Determine the [X, Y] coordinate at the center of the cell enclosing the given text.  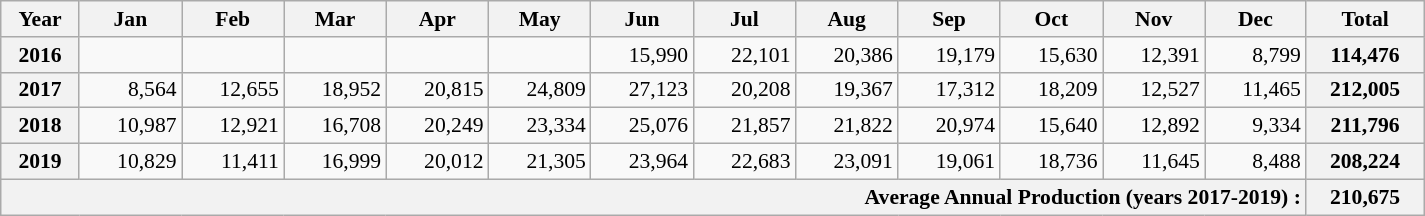
15,990 [642, 55]
Average Annual Production (years 2017-2019) : [654, 197]
20,012 [437, 162]
19,367 [847, 90]
208,224 [1365, 162]
22,683 [744, 162]
15,630 [1051, 55]
12,655 [233, 90]
8,488 [1256, 162]
Year [40, 19]
Jan [130, 19]
2018 [40, 126]
22,101 [744, 55]
Total [1365, 19]
2017 [40, 90]
20,386 [847, 55]
19,179 [949, 55]
18,209 [1051, 90]
12,527 [1153, 90]
23,964 [642, 162]
21,857 [744, 126]
210,675 [1365, 197]
Nov [1153, 19]
Jun [642, 19]
Jul [744, 19]
23,334 [540, 126]
16,999 [335, 162]
12,921 [233, 126]
19,061 [949, 162]
16,708 [335, 126]
11,645 [1153, 162]
21,822 [847, 126]
20,208 [744, 90]
18,736 [1051, 162]
23,091 [847, 162]
May [540, 19]
10,987 [130, 126]
114,476 [1365, 55]
12,391 [1153, 55]
Sep [949, 19]
21,305 [540, 162]
17,312 [949, 90]
10,829 [130, 162]
20,249 [437, 126]
18,952 [335, 90]
11,465 [1256, 90]
211,796 [1365, 126]
2016 [40, 55]
8,564 [130, 90]
Apr [437, 19]
15,640 [1051, 126]
20,974 [949, 126]
Oct [1051, 19]
25,076 [642, 126]
Feb [233, 19]
8,799 [1256, 55]
Dec [1256, 19]
212,005 [1365, 90]
12,892 [1153, 126]
Aug [847, 19]
Mar [335, 19]
24,809 [540, 90]
2019 [40, 162]
11,411 [233, 162]
27,123 [642, 90]
9,334 [1256, 126]
20,815 [437, 90]
